Locate the cell with the specified text and output its (X, Y) center coordinate. 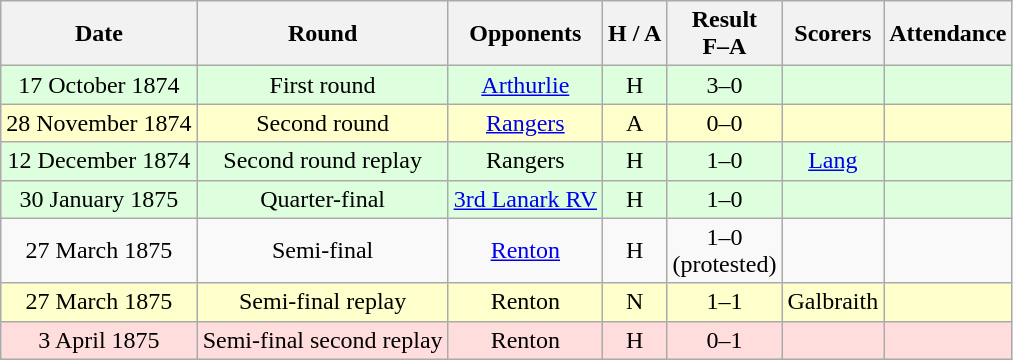
3rd Lanark RV (525, 199)
1–0(protested) (724, 250)
Galbraith (833, 302)
ResultF–A (724, 34)
Opponents (525, 34)
Semi-final (322, 250)
Round (322, 34)
Quarter-final (322, 199)
Second round replay (322, 161)
28 November 1874 (99, 123)
First round (322, 85)
12 December 1874 (99, 161)
3–0 (724, 85)
Semi-final second replay (322, 340)
30 January 1875 (99, 199)
A (635, 123)
1–1 (724, 302)
Attendance (948, 34)
H / A (635, 34)
0–1 (724, 340)
N (635, 302)
3 April 1875 (99, 340)
Semi-final replay (322, 302)
Second round (322, 123)
Arthurlie (525, 85)
17 October 1874 (99, 85)
0–0 (724, 123)
Scorers (833, 34)
Lang (833, 161)
Date (99, 34)
